For the text-containing cell, return its midpoint in (x, y) coordinate format. 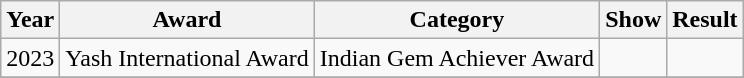
Result (705, 20)
Show (634, 20)
Award (187, 20)
2023 (30, 58)
Category (456, 20)
Yash International Award (187, 58)
Year (30, 20)
Indian Gem Achiever Award (456, 58)
